Provide the (x, y) coordinate of the cell's center where the given text is located.  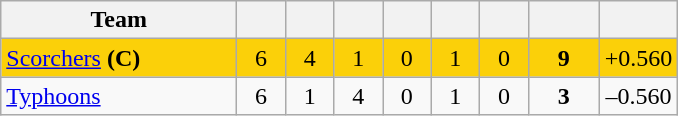
9 (564, 58)
–0.560 (638, 96)
Team (119, 20)
+0.560 (638, 58)
Scorchers (C) (119, 58)
3 (564, 96)
Typhoons (119, 96)
